Scan for the cell matching the given text and deliver its [X, Y] coordinate at center. 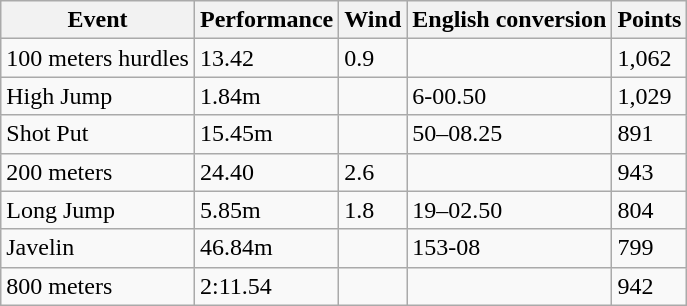
942 [650, 286]
1.8 [373, 210]
50–08.25 [510, 134]
1,029 [650, 96]
English conversion [510, 20]
Long Jump [98, 210]
46.84m [266, 248]
15.45m [266, 134]
2:11.54 [266, 286]
100 meters hurdles [98, 58]
6-00.50 [510, 96]
13.42 [266, 58]
19–02.50 [510, 210]
Event [98, 20]
5.85m [266, 210]
Performance [266, 20]
Shot Put [98, 134]
804 [650, 210]
799 [650, 248]
0.9 [373, 58]
891 [650, 134]
800 meters [98, 286]
High Jump [98, 96]
1,062 [650, 58]
24.40 [266, 172]
153-08 [510, 248]
Points [650, 20]
Javelin [98, 248]
1.84m [266, 96]
Wind [373, 20]
943 [650, 172]
2.6 [373, 172]
200 meters [98, 172]
